Capture the cell that displays the provided text and extract its (x, y) central coordinate. 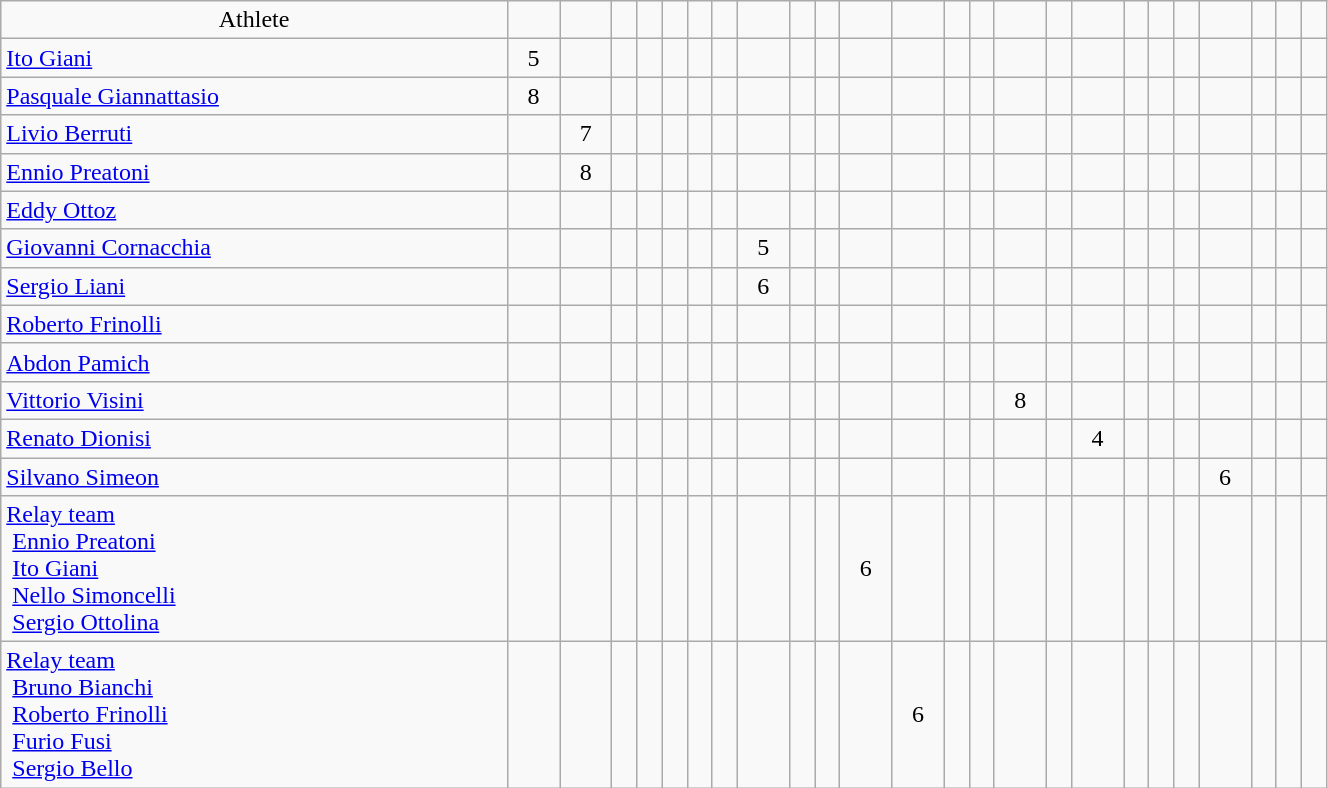
Relay team Ennio Preatoni Ito Giani Nello Simoncelli Sergio Ottolina (254, 569)
Ennio Preatoni (254, 172)
Vittorio Visini (254, 400)
Eddy Ottoz (254, 210)
Livio Berruti (254, 134)
Abdon Pamich (254, 362)
Pasquale Giannattasio (254, 96)
4 (1097, 438)
Roberto Frinolli (254, 324)
Ito Giani (254, 58)
7 (586, 134)
Renato Dionisi (254, 438)
Silvano Simeon (254, 477)
Sergio Liani (254, 286)
Giovanni Cornacchia (254, 248)
Athlete (254, 20)
Relay team Bruno Bianchi Roberto Frinolli Furio Fusi Sergio Bello (254, 715)
